Pinpoint the cell where the given text exists, returning its [X, Y] midpoint coordinate. 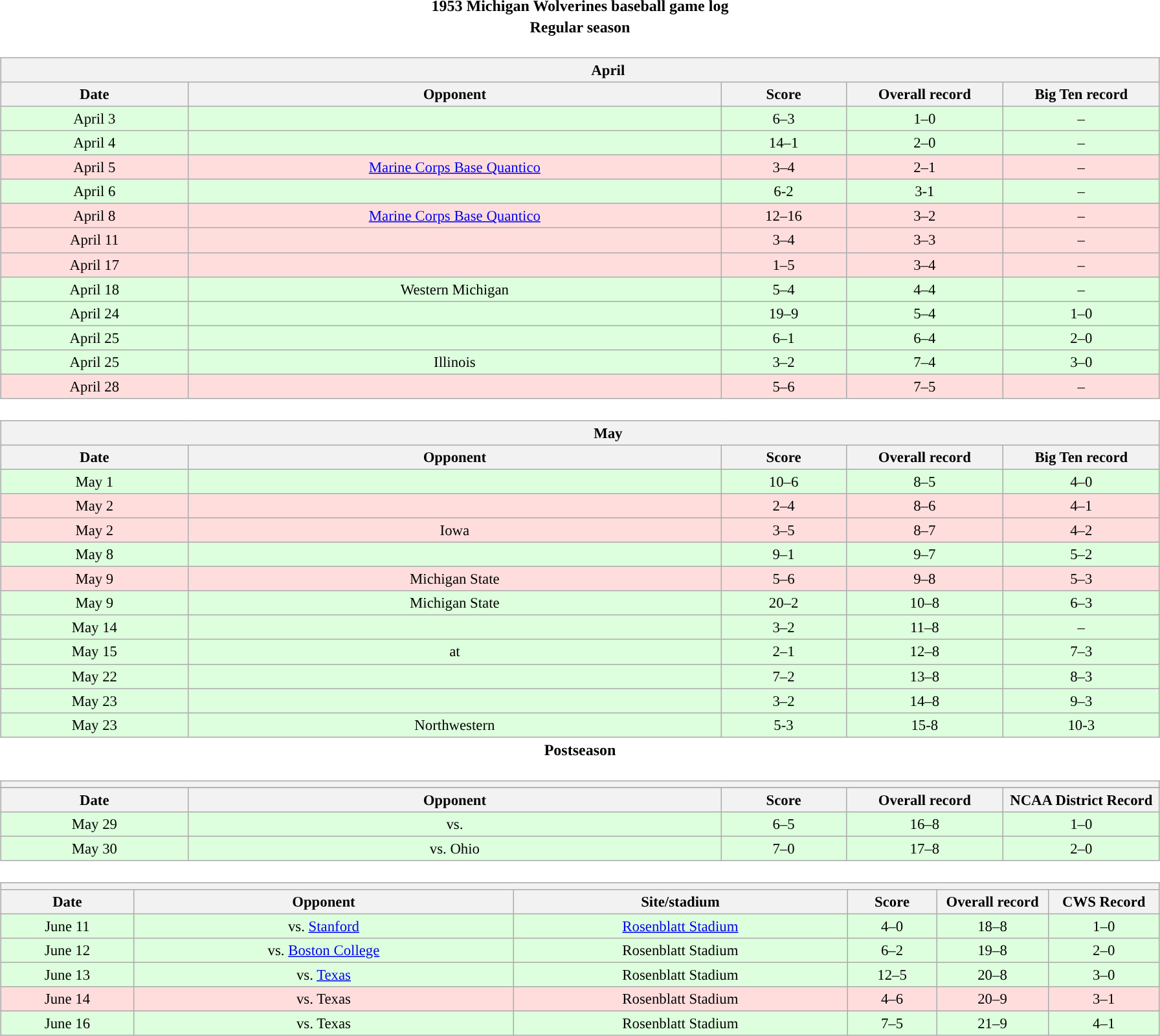
April 11 [95, 240]
17–8 [924, 848]
April 28 [95, 386]
4–4 [924, 289]
vs. Ohio [454, 848]
10–8 [924, 603]
12–8 [924, 652]
20–9 [992, 999]
4–6 [892, 999]
April 4 [95, 143]
vs. Boston College [324, 951]
9–8 [924, 579]
Site/stadium [681, 902]
April 8 [95, 216]
June 13 [67, 975]
April 18 [95, 289]
18–8 [992, 926]
April 3 [95, 118]
April 6 [95, 192]
April [580, 70]
vs. [454, 824]
7–4 [924, 362]
April 24 [95, 313]
13–8 [924, 676]
5–2 [1081, 555]
Western Michigan [454, 289]
7–2 [784, 676]
May 15 [95, 652]
3–3 [924, 240]
6–1 [784, 338]
June 14 [67, 999]
3–1 [1104, 999]
7–3 [1081, 652]
May 8 [95, 555]
1–5 [784, 265]
4–2 [1081, 530]
8–6 [924, 506]
9–3 [1081, 701]
10–6 [784, 481]
May 22 [95, 676]
21–9 [992, 1024]
May 29 [95, 824]
5-3 [784, 725]
11–8 [924, 628]
May [580, 433]
3-1 [924, 192]
NCAA District Record [1081, 800]
12–5 [892, 975]
8–7 [924, 530]
2–4 [784, 506]
20–8 [992, 975]
6–2 [892, 951]
6–4 [924, 338]
April 17 [95, 265]
12–16 [784, 216]
May 30 [95, 848]
6–5 [784, 824]
May 14 [95, 628]
16–8 [924, 824]
April 5 [95, 168]
5–3 [1081, 579]
15-8 [924, 725]
14–8 [924, 701]
June 12 [67, 951]
vs. Stanford [324, 926]
3–5 [784, 530]
May 1 [95, 481]
19–9 [784, 313]
6-2 [784, 192]
20–2 [784, 603]
June 16 [67, 1024]
Iowa [454, 530]
10-3 [1081, 725]
8–3 [1081, 676]
Illinois [454, 362]
14–1 [784, 143]
9–7 [924, 555]
June 11 [67, 926]
Northwestern [454, 725]
at [454, 652]
7–0 [784, 848]
CWS Record [1104, 902]
8–5 [924, 481]
9–1 [784, 555]
19–8 [992, 951]
